Detect which cell encompasses the target text, then output its [X, Y] center coordinate. 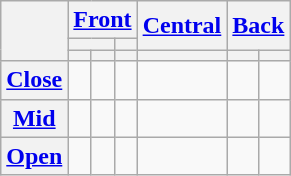
Open [34, 156]
Central [182, 26]
Mid [34, 118]
Front [102, 20]
Close [34, 80]
Back [258, 26]
